From the cell containing the given text, extract its center point as [x, y] coordinate. 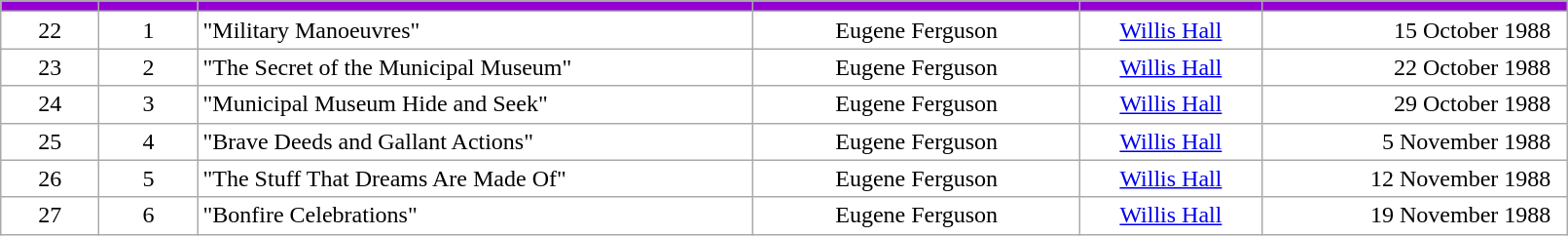
"The Stuff That Dreams Are Made Of" [475, 178]
19 November 1988 [1415, 216]
"Military Manoeuvres" [475, 30]
"Municipal Museum Hide and Seek" [475, 104]
25 [51, 141]
3 [148, 104]
22 [51, 30]
6 [148, 216]
5 [148, 178]
22 October 1988 [1415, 67]
1 [148, 30]
"Brave Deeds and Gallant Actions" [475, 141]
26 [51, 178]
23 [51, 67]
12 November 1988 [1415, 178]
24 [51, 104]
2 [148, 67]
29 October 1988 [1415, 104]
4 [148, 141]
5 November 1988 [1415, 141]
"Bonfire Celebrations" [475, 216]
"The Secret of the Municipal Museum" [475, 67]
27 [51, 216]
15 October 1988 [1415, 30]
